Identify which cell holds the provided text, then report its [X, Y] central coordinate. 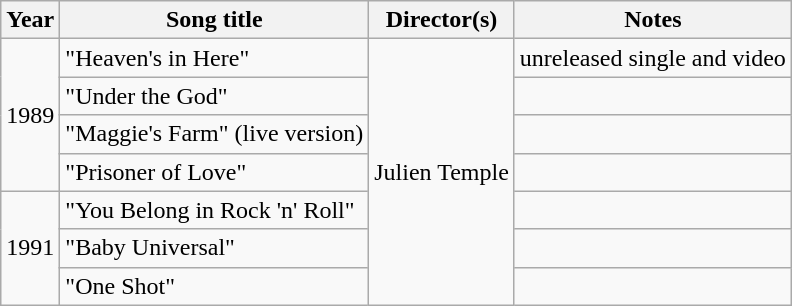
"You Belong in Rock 'n' Roll" [214, 210]
"Heaven's in Here" [214, 58]
Song title [214, 20]
"Under the God" [214, 96]
1991 [30, 248]
1989 [30, 115]
"Maggie's Farm" (live version) [214, 134]
"One Shot" [214, 286]
Year [30, 20]
"Baby Universal" [214, 248]
unreleased single and video [652, 58]
Director(s) [442, 20]
Notes [652, 20]
"Prisoner of Love" [214, 172]
Julien Temple [442, 172]
